Return (x, y) of the center of cell containing provided text 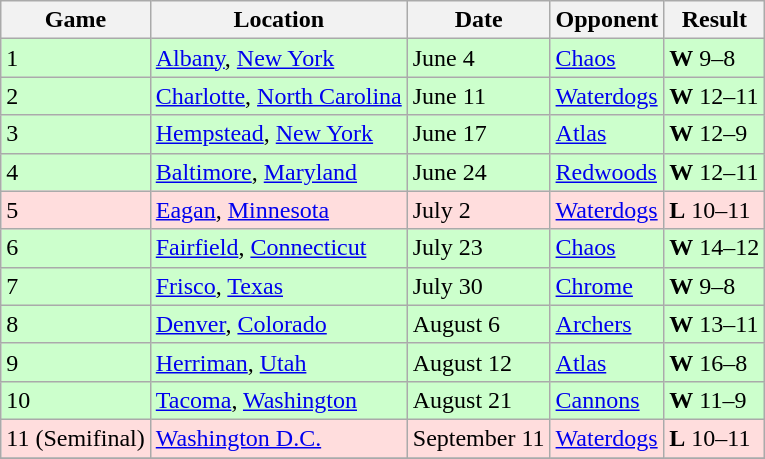
10 (76, 400)
August 21 (478, 400)
Denver, Colorado (278, 324)
Result (714, 20)
June 11 (478, 96)
September 11 (478, 438)
Washington D.C. (278, 438)
June 24 (478, 172)
Hempstead, New York (278, 134)
6 (76, 248)
3 (76, 134)
W 12–9 (714, 134)
Opponent (607, 20)
July 23 (478, 248)
W 16–8 (714, 362)
July 30 (478, 286)
W 13–11 (714, 324)
August 6 (478, 324)
4 (76, 172)
August 12 (478, 362)
Archers (607, 324)
June 17 (478, 134)
8 (76, 324)
Frisco, Texas (278, 286)
Location (278, 20)
Game (76, 20)
Baltimore, Maryland (278, 172)
Eagan, Minnesota (278, 210)
2 (76, 96)
Herriman, Utah (278, 362)
W 14–12 (714, 248)
7 (76, 286)
Tacoma, Washington (278, 400)
Redwoods (607, 172)
June 4 (478, 58)
July 2 (478, 210)
Chrome (607, 286)
1 (76, 58)
Cannons (607, 400)
Date (478, 20)
W 11–9 (714, 400)
9 (76, 362)
5 (76, 210)
11 (Semifinal) (76, 438)
Charlotte, North Carolina (278, 96)
Albany, New York (278, 58)
Fairfield, Connecticut (278, 248)
